From the cell containing the given text, extract its center point as [x, y] coordinate. 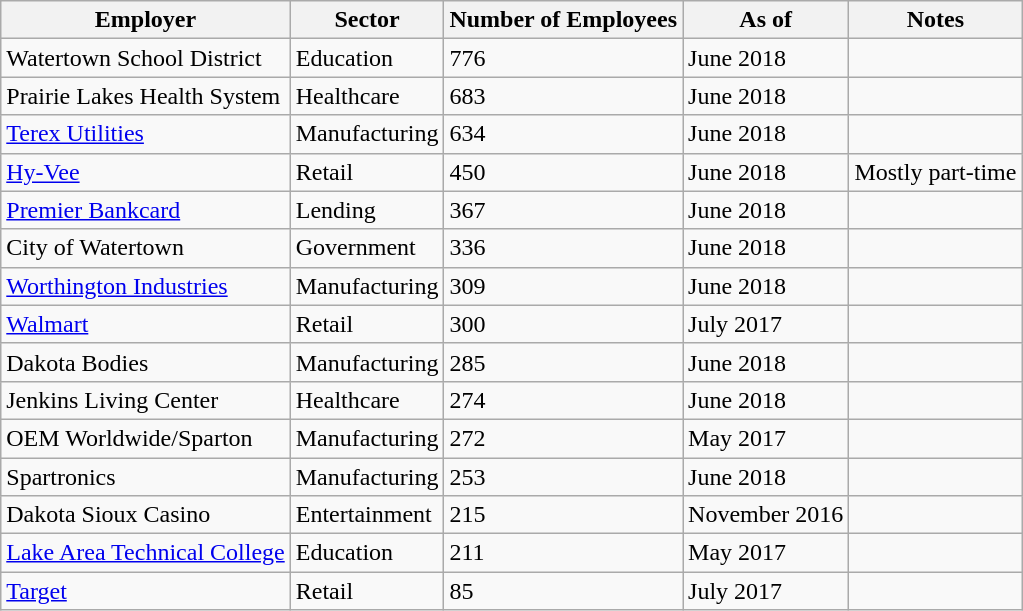
Hy-Vee [146, 172]
253 [564, 477]
November 2016 [766, 515]
683 [564, 96]
309 [564, 286]
OEM Worldwide/Sparton [146, 438]
Mostly part-time [936, 172]
Prairie Lakes Health System [146, 96]
Dakota Bodies [146, 362]
367 [564, 210]
As of [766, 20]
336 [564, 248]
Sector [367, 20]
Jenkins Living Center [146, 400]
Watertown School District [146, 58]
300 [564, 324]
634 [564, 134]
Number of Employees [564, 20]
Target [146, 591]
Worthington Industries [146, 286]
Dakota Sioux Casino [146, 515]
450 [564, 172]
285 [564, 362]
Lending [367, 210]
Terex Utilities [146, 134]
215 [564, 515]
Premier Bankcard [146, 210]
Lake Area Technical College [146, 553]
211 [564, 553]
Employer [146, 20]
274 [564, 400]
Walmart [146, 324]
272 [564, 438]
Entertainment [367, 515]
City of Watertown [146, 248]
776 [564, 58]
Spartronics [146, 477]
Notes [936, 20]
85 [564, 591]
Government [367, 248]
